Capture the cell that displays the provided text and extract its [X, Y] central coordinate. 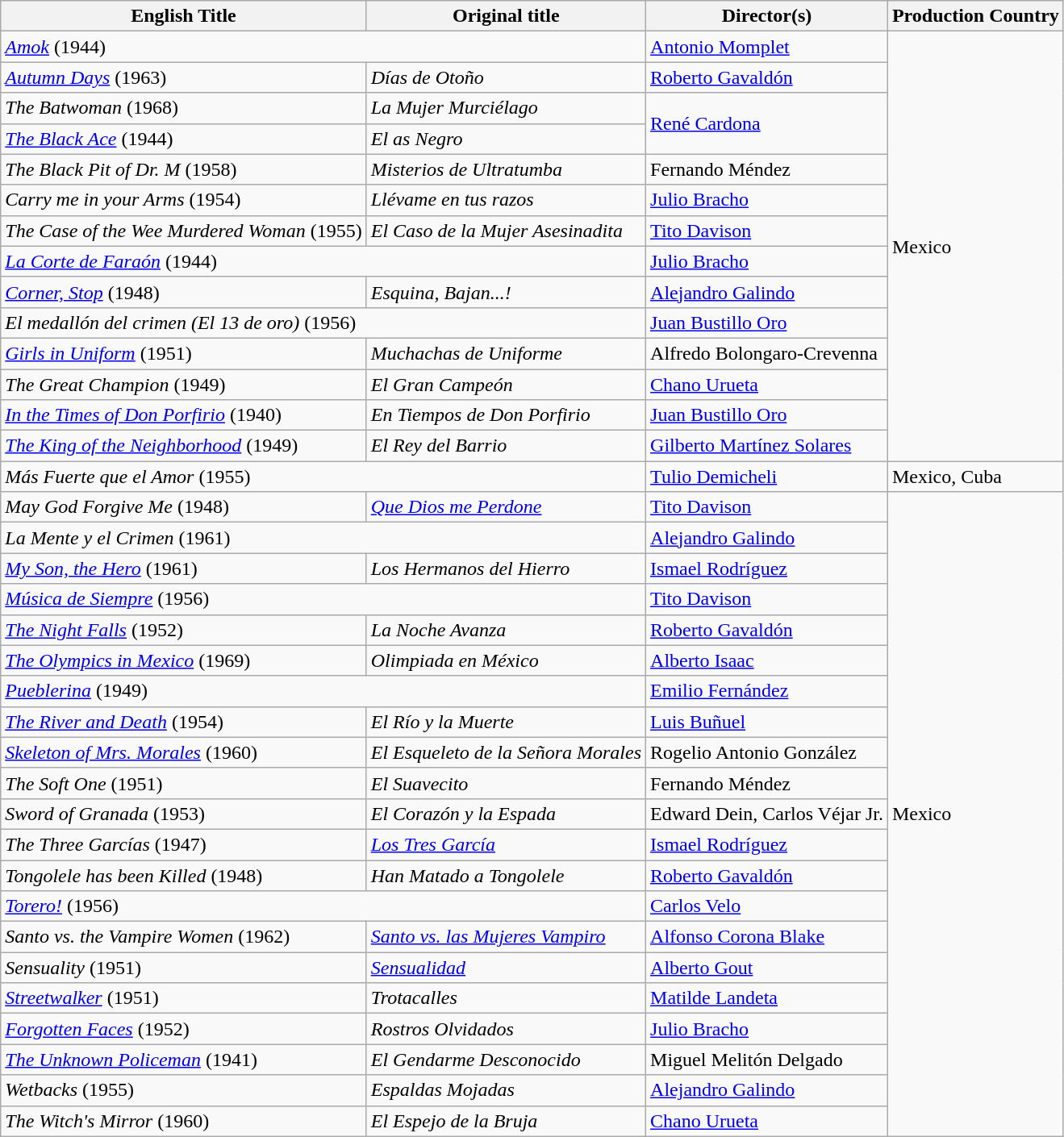
Carry me in your Arms (1954) [184, 200]
The Black Pit of Dr. M (1958) [184, 169]
Gilberto Martínez Solares [767, 446]
Más Fuerte que el Amor (1955) [323, 477]
The King of the Neighborhood (1949) [184, 446]
Santo vs. the Vampire Women (1962) [184, 937]
Pueblerina (1949) [323, 691]
Luis Buñuel [767, 722]
El Rey del Barrio [506, 446]
The Night Falls (1952) [184, 630]
Alfredo Bolongaro-Crevenna [767, 353]
El Río y la Muerte [506, 722]
Alfonso Corona Blake [767, 937]
Días de Otoño [506, 77]
The Three Garcías (1947) [184, 844]
Sensualidad [506, 968]
Skeleton of Mrs. Morales (1960) [184, 752]
In the Times of Don Porfirio (1940) [184, 415]
Sword of Granada (1953) [184, 814]
The Great Champion (1949) [184, 385]
La Mente y el Crimen (1961) [323, 538]
Llévame en tus razos [506, 200]
Mexico, Cuba [975, 477]
Director(s) [767, 16]
Olimpiada en México [506, 660]
Production Country [975, 16]
The Batwoman (1968) [184, 108]
El Gendarme Desconocido [506, 1060]
Torero! (1956) [323, 906]
The Black Ace (1944) [184, 139]
La Corte de Faraón (1944) [323, 261]
Espaldas Mojadas [506, 1090]
Carlos Velo [767, 906]
Trotacalles [506, 998]
El medallón del crimen (El 13 de oro) (1956) [323, 323]
Edward Dein, Carlos Véjar Jr. [767, 814]
My Son, the Hero (1961) [184, 568]
La Noche Avanza [506, 630]
Los Tres García [506, 844]
Rostros Olvidados [506, 1029]
El Suavecito [506, 783]
Han Matado a Tongolele [506, 875]
En Tiempos de Don Porfirio [506, 415]
Girls in Uniform (1951) [184, 353]
El as Negro [506, 139]
Wetbacks (1955) [184, 1090]
Corner, Stop (1948) [184, 292]
Esquina, Bajan...! [506, 292]
Alberto Isaac [767, 660]
The Case of the Wee Murdered Woman (1955) [184, 231]
Rogelio Antonio González [767, 752]
The Unknown Policeman (1941) [184, 1060]
Antonio Momplet [767, 47]
René Cardona [767, 123]
English Title [184, 16]
Matilde Landeta [767, 998]
El Gran Campeón [506, 385]
The Olympics in Mexico (1969) [184, 660]
Emilio Fernández [767, 691]
El Caso de la Mujer Asesinadita [506, 231]
Santo vs. las Mujeres Vampiro [506, 937]
Muchachas de Uniforme [506, 353]
Amok (1944) [323, 47]
Autumn Days (1963) [184, 77]
Que Dios me Perdone [506, 507]
The Soft One (1951) [184, 783]
Original title [506, 16]
Los Hermanos del Hierro [506, 568]
Música de Siempre (1956) [323, 599]
Sensuality (1951) [184, 968]
Streetwalker (1951) [184, 998]
The Witch's Mirror (1960) [184, 1121]
Tongolele has been Killed (1948) [184, 875]
El Esqueleto de la Señora Morales [506, 752]
May God Forgive Me (1948) [184, 507]
The River and Death (1954) [184, 722]
Miguel Melitón Delgado [767, 1060]
Tulio Demicheli [767, 477]
Forgotten Faces (1952) [184, 1029]
El Corazón y la Espada [506, 814]
Alberto Gout [767, 968]
Misterios de Ultratumba [506, 169]
La Mujer Murciélago [506, 108]
El Espejo de la Bruja [506, 1121]
